Provide the [x, y] coordinate of the cell's center where the given text is located.  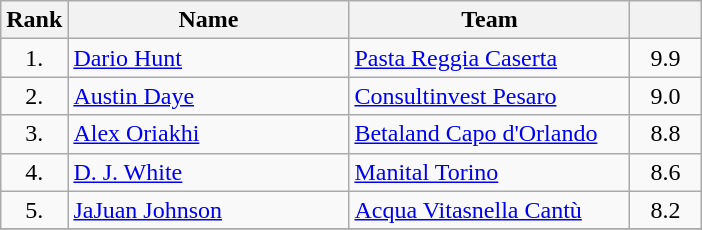
Austin Daye [208, 96]
Dario Hunt [208, 58]
1. [34, 58]
D. J. White [208, 172]
Alex Oriakhi [208, 134]
Manital Torino [490, 172]
8.6 [666, 172]
Consultinvest Pesaro [490, 96]
8.2 [666, 210]
8.8 [666, 134]
2. [34, 96]
5. [34, 210]
3. [34, 134]
Team [490, 20]
Betaland Capo d'Orlando [490, 134]
4. [34, 172]
9.9 [666, 58]
Acqua Vitasnella Cantù [490, 210]
Rank [34, 20]
JaJuan Johnson [208, 210]
Name [208, 20]
9.0 [666, 96]
Pasta Reggia Caserta [490, 58]
